Provide the (X, Y) coordinate of the cell's center where the given text is located.  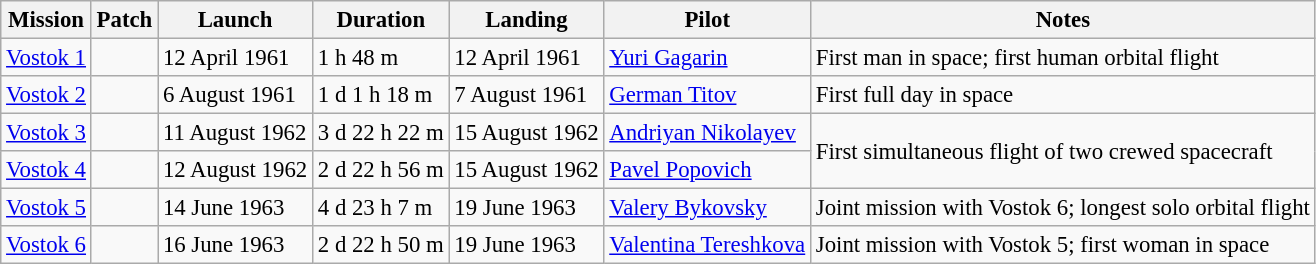
German Titov (708, 95)
6 August 1961 (236, 95)
Vostok 2 (46, 95)
First man in space; first human orbital flight (1064, 58)
Vostok 4 (46, 170)
2 d 22 h 56 m (380, 170)
Andriyan Nikolayev (708, 133)
Landing (526, 20)
Patch (124, 20)
Vostok 6 (46, 245)
Vostok 5 (46, 208)
Joint mission with Vostok 6; longest solo orbital flight (1064, 208)
1 d 1 h 18 m (380, 95)
Valentina Tereshkova (708, 245)
1 h 48 m (380, 58)
Joint mission with Vostok 5; first woman in space (1064, 245)
Vostok 3 (46, 133)
Yuri Gagarin (708, 58)
4 d 23 h 7 m (380, 208)
Pavel Popovich (708, 170)
Valery Bykovsky (708, 208)
Pilot (708, 20)
14 June 1963 (236, 208)
Vostok 1 (46, 58)
First simultaneous flight of two crewed spacecraft (1064, 152)
Duration (380, 20)
12 August 1962 (236, 170)
2 d 22 h 50 m (380, 245)
3 d 22 h 22 m (380, 133)
First full day in space (1064, 95)
Mission (46, 20)
Notes (1064, 20)
16 June 1963 (236, 245)
11 August 1962 (236, 133)
Launch (236, 20)
7 August 1961 (526, 95)
